Capture the cell that displays the provided text and extract its [x, y] central coordinate. 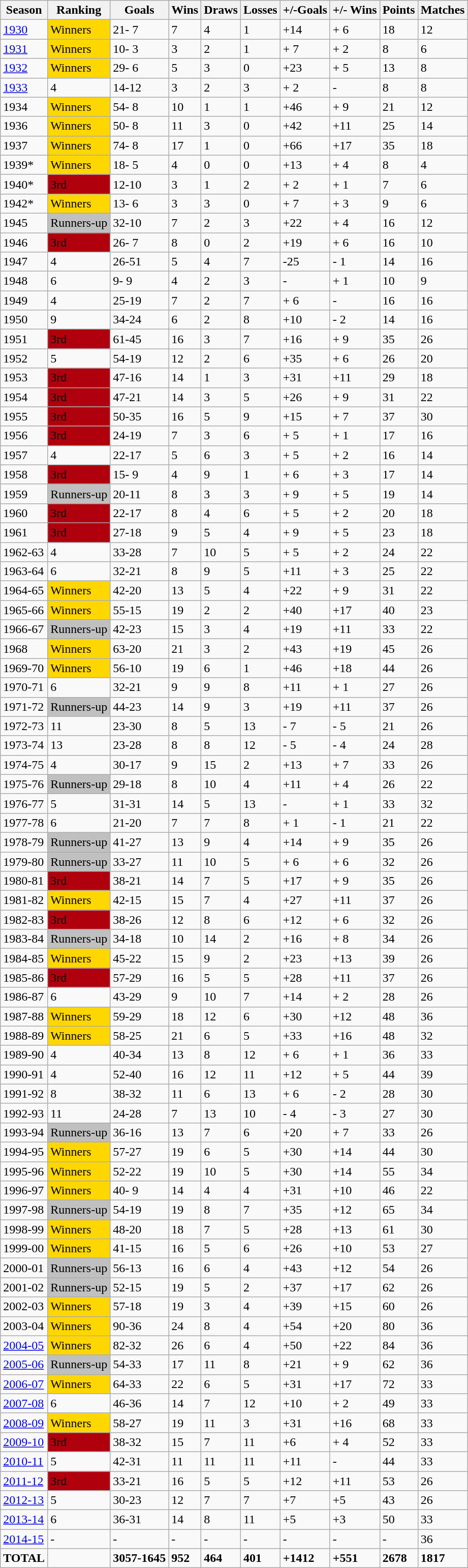
2009-10 [24, 1442]
43 [398, 1500]
31-31 [139, 803]
1932 [24, 68]
26-51 [139, 262]
1931 [24, 49]
1956 [24, 436]
40-34 [139, 1055]
63-20 [139, 649]
55-15 [139, 610]
21- 7 [139, 29]
65 [398, 1210]
1983-84 [24, 939]
36-16 [139, 1132]
12-10 [139, 184]
1945 [24, 223]
46 [398, 1191]
1971-72 [24, 707]
1951 [24, 339]
1985-86 [24, 978]
- 7 [305, 726]
1960 [24, 513]
50 [398, 1520]
84 [398, 1345]
34-18 [139, 939]
15- 9 [139, 474]
1986-87 [24, 997]
2011-12 [24, 1481]
+42 [305, 126]
43-29 [139, 997]
40 [398, 610]
+54 [305, 1326]
14-12 [139, 87]
56-10 [139, 668]
1980-81 [24, 881]
Goals [139, 10]
2003-04 [24, 1326]
Draws [221, 10]
61 [398, 1229]
1947 [24, 262]
1993-94 [24, 1132]
2005-06 [24, 1365]
50- 8 [139, 126]
1994-95 [24, 1152]
59-29 [139, 1016]
61-45 [139, 339]
74- 8 [139, 145]
20-11 [139, 494]
42-20 [139, 591]
1954 [24, 397]
68 [398, 1423]
+39 [305, 1307]
34-24 [139, 320]
- 3 [355, 1113]
25-19 [139, 300]
2000-01 [24, 1268]
33-21 [139, 1481]
54-33 [139, 1365]
Matches [443, 10]
1973-74 [24, 745]
50-35 [139, 416]
24-19 [139, 436]
3057-1645 [139, 1558]
9- 9 [139, 281]
+6 [305, 1442]
1975-76 [24, 784]
2001-02 [24, 1287]
+33 [305, 1036]
38-21 [139, 881]
52-40 [139, 1074]
1952 [24, 358]
2007-08 [24, 1403]
49 [398, 1403]
1950 [24, 320]
55 [398, 1171]
1992-93 [24, 1113]
1958 [24, 474]
58-27 [139, 1423]
1939* [24, 165]
+18 [355, 668]
52 [398, 1442]
1817 [443, 1558]
60 [398, 1307]
2008-09 [24, 1423]
2014-15 [24, 1539]
52-22 [139, 1171]
2004-05 [24, 1345]
1949 [24, 300]
1984-85 [24, 958]
40- 9 [139, 1191]
952 [185, 1558]
+27 [305, 900]
29 [398, 378]
47-16 [139, 378]
+3 [355, 1520]
1965-66 [24, 610]
56-13 [139, 1268]
+37 [305, 1287]
29-18 [139, 784]
Losses [260, 10]
90-36 [139, 1326]
23-30 [139, 726]
+1412 [305, 1558]
1942* [24, 203]
80 [398, 1326]
2013-14 [24, 1520]
41-27 [139, 842]
57-29 [139, 978]
1974-75 [24, 765]
1968 [24, 649]
464 [221, 1558]
57-27 [139, 1152]
1972-73 [24, 726]
Ranking [79, 10]
2678 [398, 1558]
1970-71 [24, 687]
1997-98 [24, 1210]
18- 5 [139, 165]
1999-00 [24, 1249]
+50 [305, 1345]
1990-91 [24, 1074]
33-28 [139, 552]
1953 [24, 378]
45 [398, 649]
1977-78 [24, 823]
2010-11 [24, 1461]
27-18 [139, 532]
1948 [24, 281]
21-20 [139, 823]
1959 [24, 494]
1937 [24, 145]
1940* [24, 184]
1987-88 [24, 1016]
54 [398, 1268]
1988-89 [24, 1036]
+/- Wins [355, 10]
44-23 [139, 707]
2002-03 [24, 1307]
82-32 [139, 1345]
1930 [24, 29]
36-31 [139, 1520]
1933 [24, 87]
+551 [355, 1558]
1982-83 [24, 920]
42-31 [139, 1461]
+40 [305, 610]
1995-96 [24, 1171]
1946 [24, 243]
1961 [24, 532]
+21 [305, 1365]
401 [260, 1558]
1991-92 [24, 1094]
48-20 [139, 1229]
Season [24, 10]
1963-64 [24, 571]
TOTAL [24, 1558]
+7 [305, 1500]
42-23 [139, 629]
1969-70 [24, 668]
10- 3 [139, 49]
1957 [24, 455]
13- 6 [139, 203]
2012-13 [24, 1500]
47-21 [139, 397]
1979-80 [24, 862]
1978-79 [24, 842]
+66 [305, 145]
29- 6 [139, 68]
23-28 [139, 745]
1996-97 [24, 1191]
30-23 [139, 1500]
64-33 [139, 1384]
1962-63 [24, 552]
52-15 [139, 1287]
38-26 [139, 920]
1955 [24, 416]
Points [398, 10]
1981-82 [24, 900]
30-17 [139, 765]
33-27 [139, 862]
41-15 [139, 1249]
+/-Goals [305, 10]
1936 [24, 126]
26- 7 [139, 243]
54- 8 [139, 107]
32-10 [139, 223]
1964-65 [24, 591]
58-25 [139, 1036]
24-28 [139, 1113]
2006-07 [24, 1384]
42-15 [139, 900]
1976-77 [24, 803]
Wins [185, 10]
46-36 [139, 1403]
+ 8 [355, 939]
-25 [305, 262]
1989-90 [24, 1055]
1966-67 [24, 629]
1998-99 [24, 1229]
72 [398, 1384]
1934 [24, 107]
57-18 [139, 1307]
45-22 [139, 958]
